Capture the cell that displays the provided text and extract its (x, y) central coordinate. 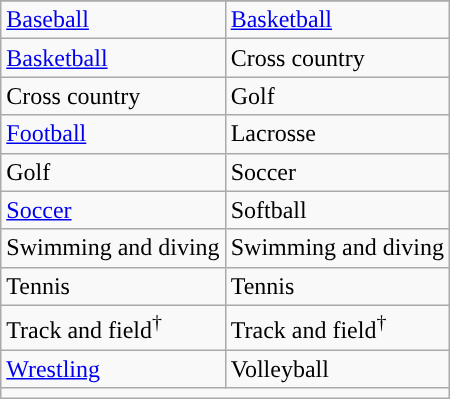
Football (113, 134)
Baseball (113, 20)
Softball (337, 210)
Volleyball (337, 369)
Wrestling (113, 369)
Lacrosse (337, 134)
